Provide the [x, y] coordinate of the cell's center where the given text is located.  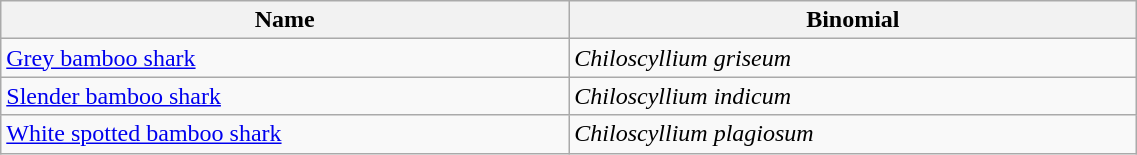
Binomial [853, 20]
Chiloscyllium plagiosum [853, 134]
Chiloscyllium griseum [853, 58]
Name [285, 20]
Chiloscyllium indicum [853, 96]
Grey bamboo shark [285, 58]
Slender bamboo shark [285, 96]
White spotted bamboo shark [285, 134]
